Locate the cell with the specified text and output its (x, y) center coordinate. 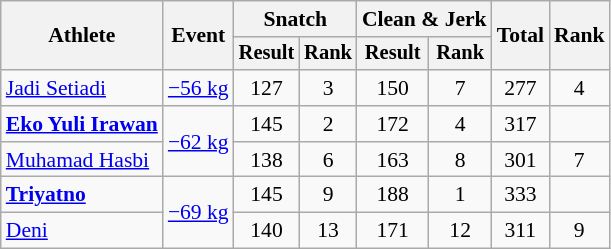
188 (393, 195)
Snatch (296, 19)
171 (393, 231)
317 (520, 124)
8 (460, 160)
13 (328, 231)
−56 kg (198, 88)
277 (520, 88)
Triyatno (82, 195)
Deni (82, 231)
2 (328, 124)
127 (267, 88)
140 (267, 231)
1 (460, 195)
301 (520, 160)
3 (328, 88)
6 (328, 160)
Eko Yuli Irawan (82, 124)
311 (520, 231)
Event (198, 36)
163 (393, 160)
138 (267, 160)
150 (393, 88)
−62 kg (198, 142)
Clean & Jerk (424, 19)
12 (460, 231)
−69 kg (198, 212)
Muhamad Hasbi (82, 160)
333 (520, 195)
Athlete (82, 36)
172 (393, 124)
Jadi Setiadi (82, 88)
Total (520, 36)
